Locate the cell with the specified text and output its (x, y) center coordinate. 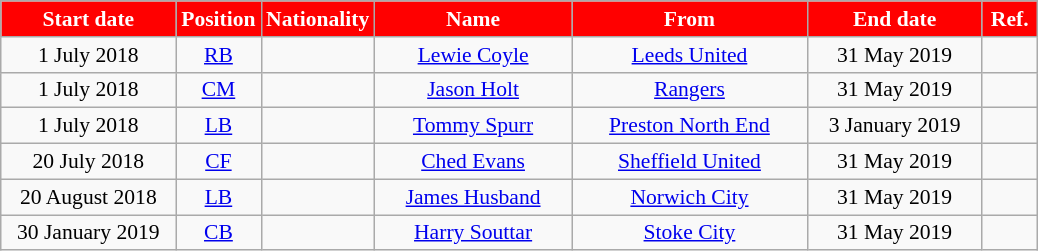
20 July 2018 (88, 162)
Ref. (1010, 19)
CM (218, 90)
Stoke City (690, 233)
CB (218, 233)
Preston North End (690, 126)
Leeds United (690, 55)
End date (894, 19)
Lewie Coyle (473, 55)
James Husband (473, 197)
20 August 2018 (88, 197)
Start date (88, 19)
Norwich City (690, 197)
Position (218, 19)
Tommy Spurr (473, 126)
From (690, 19)
Sheffield United (690, 162)
30 January 2019 (88, 233)
RB (218, 55)
Nationality (318, 19)
CF (218, 162)
Rangers (690, 90)
Name (473, 19)
Harry Souttar (473, 233)
Jason Holt (473, 90)
3 January 2019 (894, 126)
Ched Evans (473, 162)
